Capture the cell that displays the provided text and extract its (x, y) central coordinate. 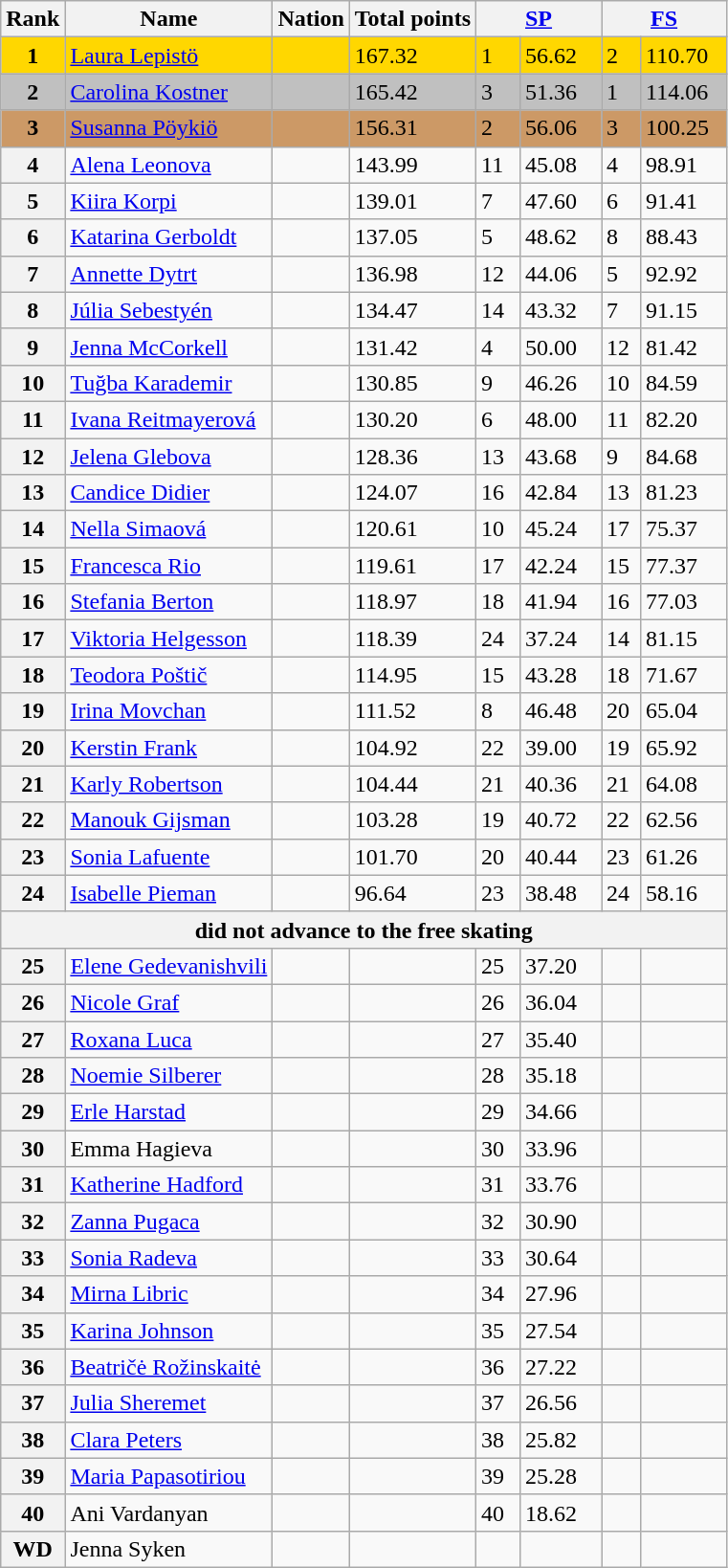
84.59 (684, 383)
30.64 (561, 1258)
Noemie Silberer (168, 1076)
36.04 (561, 1002)
Jenna McCorkell (168, 347)
Erle Harstad (168, 1112)
64.08 (684, 784)
Katherine Hadford (168, 1185)
51.36 (561, 92)
46.48 (561, 711)
27.22 (561, 1367)
62.56 (684, 820)
81.23 (684, 493)
Ani Vardanyan (168, 1512)
Name (168, 19)
82.20 (684, 419)
114.06 (684, 92)
Viktoria Helgesson (168, 638)
104.92 (412, 748)
45.24 (561, 529)
Carolina Kostner (168, 92)
Emma Hagieva (168, 1149)
124.07 (412, 493)
100.25 (684, 128)
77.03 (684, 602)
Kiira Korpi (168, 201)
25.82 (561, 1440)
did not advance to the free skating (364, 930)
40.72 (561, 820)
Francesca Rio (168, 566)
WD (33, 1549)
Irina Movchan (168, 711)
38.48 (561, 893)
143.99 (412, 165)
Sonia Lafuente (168, 857)
Candice Didier (168, 493)
27.96 (561, 1294)
25.28 (561, 1476)
Nation (311, 19)
42.24 (561, 566)
118.97 (412, 602)
Nella Simaová (168, 529)
Annette Dytrt (168, 274)
Tuğba Karademir (168, 383)
119.61 (412, 566)
84.68 (684, 457)
Jenna Syken (168, 1549)
Alena Leonova (168, 165)
34.66 (561, 1112)
Kerstin Frank (168, 748)
91.15 (684, 310)
91.41 (684, 201)
26.56 (561, 1403)
98.91 (684, 165)
Maria Papasotiriou (168, 1476)
75.37 (684, 529)
47.60 (561, 201)
139.01 (412, 201)
40.44 (561, 857)
43.28 (561, 675)
96.64 (412, 893)
Rank (33, 19)
50.00 (561, 347)
Elene Gedevanishvili (168, 966)
104.44 (412, 784)
35.40 (561, 1039)
110.70 (684, 56)
111.52 (412, 711)
27.54 (561, 1331)
Susanna Pöykiö (168, 128)
120.61 (412, 529)
37.20 (561, 966)
118.39 (412, 638)
92.92 (684, 274)
Ivana Reitmayerová (168, 419)
18.62 (561, 1512)
Beatričė Rožinskaitė (168, 1367)
Karina Johnson (168, 1331)
41.94 (561, 602)
48.62 (561, 237)
81.42 (684, 347)
156.31 (412, 128)
Teodora Poštič (168, 675)
Zanna Pugaca (168, 1221)
165.42 (412, 92)
81.15 (684, 638)
30.90 (561, 1221)
77.37 (684, 566)
45.08 (561, 165)
43.68 (561, 457)
48.00 (561, 419)
Katarina Gerboldt (168, 237)
Clara Peters (168, 1440)
Isabelle Pieman (168, 893)
42.84 (561, 493)
Sonia Radeva (168, 1258)
Manouk Gijsman (168, 820)
Júlia Sebestyén (168, 310)
Nicole Graf (168, 1002)
Total points (412, 19)
35.18 (561, 1076)
Laura Lepistö (168, 56)
61.26 (684, 857)
136.98 (412, 274)
128.36 (412, 457)
65.92 (684, 748)
131.42 (412, 347)
Stefania Berton (168, 602)
56.06 (561, 128)
130.85 (412, 383)
Julia Sheremet (168, 1403)
43.32 (561, 310)
56.62 (561, 56)
Jelena Glebova (168, 457)
Karly Robertson (168, 784)
114.95 (412, 675)
44.06 (561, 274)
FS (664, 19)
134.47 (412, 310)
46.26 (561, 383)
65.04 (684, 711)
130.20 (412, 419)
Mirna Libric (168, 1294)
137.05 (412, 237)
88.43 (684, 237)
Roxana Luca (168, 1039)
71.67 (684, 675)
37.24 (561, 638)
101.70 (412, 857)
39.00 (561, 748)
SP (540, 19)
40.36 (561, 784)
103.28 (412, 820)
33.96 (561, 1149)
33.76 (561, 1185)
58.16 (684, 893)
167.32 (412, 56)
